Return (X, Y) of the center of cell containing provided text 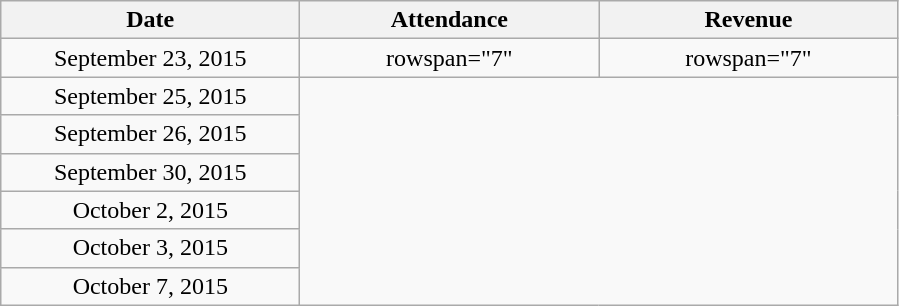
October 3, 2015 (150, 248)
October 7, 2015 (150, 286)
October 2, 2015 (150, 210)
Attendance (450, 20)
September 25, 2015 (150, 96)
Revenue (748, 20)
Date (150, 20)
September 23, 2015 (150, 58)
September 30, 2015 (150, 172)
September 26, 2015 (150, 134)
